Identify which cell holds the provided text, then report its (x, y) central coordinate. 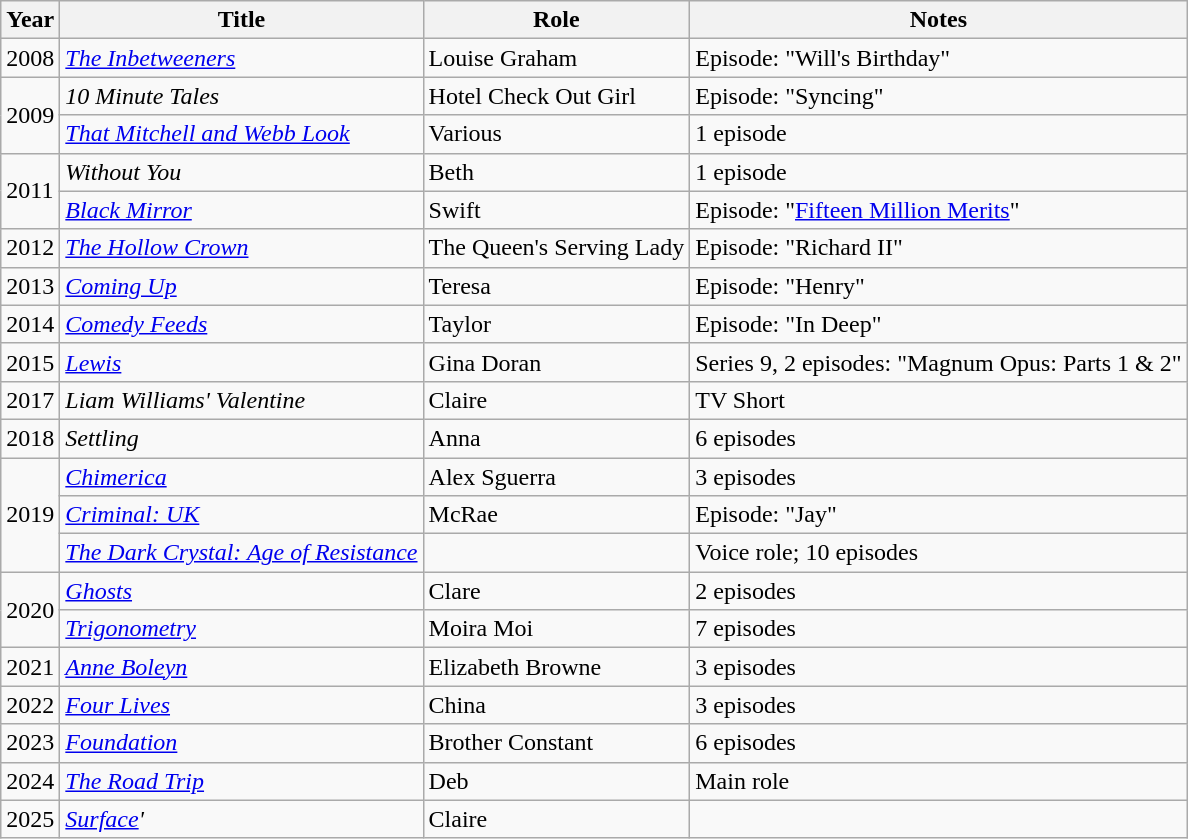
Teresa (556, 286)
Episode: "Jay" (938, 515)
2008 (30, 58)
2013 (30, 286)
Episode: "Richard II" (938, 248)
Hotel Check Out Girl (556, 96)
Settling (242, 438)
2 episodes (938, 591)
2014 (30, 324)
Various (556, 134)
Coming Up (242, 286)
TV Short (938, 400)
That Mitchell and Webb Look (242, 134)
Without You (242, 172)
Gina Doran (556, 362)
Trigonometry (242, 629)
2018 (30, 438)
Lewis (242, 362)
2017 (30, 400)
Main role (938, 781)
Louise Graham (556, 58)
Foundation (242, 743)
Year (30, 20)
The Inbetweeners (242, 58)
The Dark Crystal: Age of Resistance (242, 553)
Title (242, 20)
Clare (556, 591)
Episode: "In Deep" (938, 324)
2020 (30, 610)
Brother Constant (556, 743)
Ghosts (242, 591)
Elizabeth Browne (556, 667)
Anne Boleyn (242, 667)
2023 (30, 743)
China (556, 705)
Black Mirror (242, 210)
2021 (30, 667)
The Road Trip (242, 781)
Moira Moi (556, 629)
McRae (556, 515)
Role (556, 20)
The Queen's Serving Lady (556, 248)
7 episodes (938, 629)
Taylor (556, 324)
Liam Williams' Valentine (242, 400)
2025 (30, 819)
10 Minute Tales (242, 96)
2019 (30, 515)
2022 (30, 705)
Comedy Feeds (242, 324)
Episode: "Will's Birthday" (938, 58)
Notes (938, 20)
Voice role; 10 episodes (938, 553)
Episode: "Henry" (938, 286)
Four Lives (242, 705)
2009 (30, 115)
2024 (30, 781)
The Hollow Crown (242, 248)
2011 (30, 191)
Series 9, 2 episodes: "Magnum Opus: Parts 1 & 2" (938, 362)
Anna (556, 438)
Episode: "Fifteen Million Merits" (938, 210)
2012 (30, 248)
Beth (556, 172)
Surface' (242, 819)
Alex Sguerra (556, 477)
Chimerica (242, 477)
Deb (556, 781)
Episode: "Syncing" (938, 96)
Criminal: UK (242, 515)
2015 (30, 362)
Swift (556, 210)
